Return (x, y) of the center of cell containing provided text 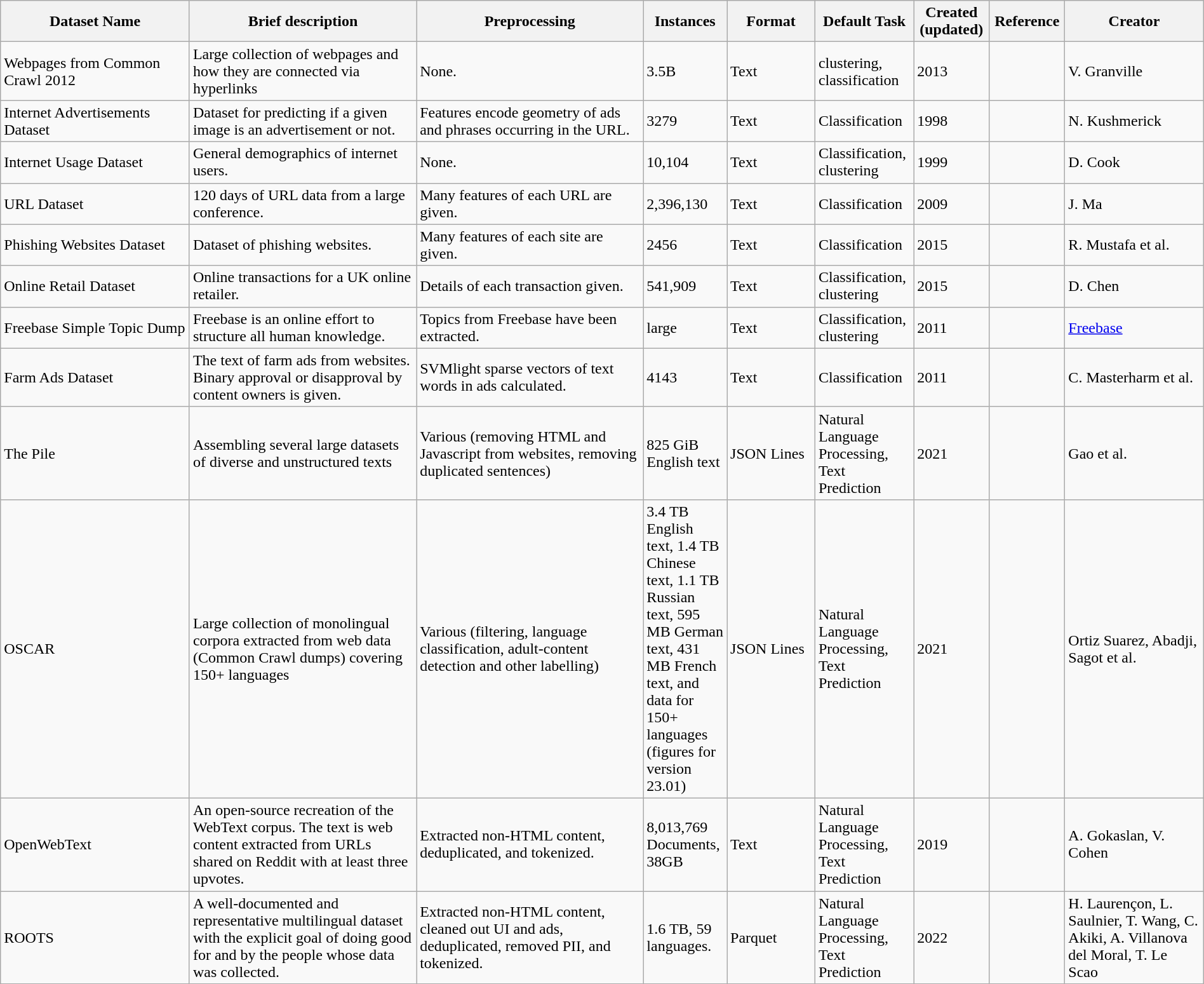
10,104 (685, 163)
Parquet (771, 937)
1998 (951, 121)
Preprocessing (530, 22)
D. Cook (1134, 163)
Topics from Freebase have been extracted. (530, 328)
clustering, classification (864, 71)
Freebase (1134, 328)
541,909 (685, 286)
Freebase is an online effort to structure all human knowledge. (302, 328)
4143 (685, 377)
Large collection of monolingual corpora extracted from web data (Common Crawl dumps) covering 150+ languages (302, 649)
OpenWebText (95, 844)
Internet Usage Dataset (95, 163)
OSCAR (95, 649)
1.6 TB, 59 languages. (685, 937)
Format (771, 22)
Online transactions for a UK online retailer. (302, 286)
Ortiz Suarez, Abadji, Sagot et al. (1134, 649)
Large collection of webpages and how they are connected via hyperlinks (302, 71)
Internet Advertisements Dataset (95, 121)
2019 (951, 844)
3.5B (685, 71)
V. Granville (1134, 71)
SVMlight sparse vectors of text words in ads calculated. (530, 377)
Many features of each site are given. (530, 245)
Various (filtering, language classification, adult-content detection and other labelling) (530, 649)
N. Kushmerick (1134, 121)
An open-source recreation of the WebText corpus. The text is web content extracted from URLs shared on Reddit with at least three upvotes. (302, 844)
Instances (685, 22)
The Pile (95, 453)
Dataset Name (95, 22)
R. Mustafa et al. (1134, 245)
2013 (951, 71)
Dataset of phishing websites. (302, 245)
120 days of URL data from a large conference. (302, 203)
Freebase Simple Topic Dump (95, 328)
Many features of each URL are given. (530, 203)
J. Ma (1134, 203)
URL Dataset (95, 203)
Farm Ads Dataset (95, 377)
large (685, 328)
8,013,769 Documents, 38GB (685, 844)
General demographics of internet users. (302, 163)
H. Laurençon, L. Saulnier, T. Wang, C. Akiki, A. Villanova del Moral, T. Le Scao (1134, 937)
The text of farm ads from websites. Binary approval or disapproval by content owners is given. (302, 377)
D. Chen (1134, 286)
1999 (951, 163)
3279 (685, 121)
2456 (685, 245)
Gao et al. (1134, 453)
Default Task (864, 22)
Dataset for predicting if a given image is an advertisement or not. (302, 121)
A well-documented and representative multilingual dataset with the explicit goal of doing good for and by the people whose data was collected. (302, 937)
825 GiB English text (685, 453)
Created (updated) (951, 22)
C. Masterharm et al. (1134, 377)
Extracted non-HTML content, deduplicated, and tokenized. (530, 844)
Details of each transaction given. (530, 286)
Assembling several large datasets of diverse and unstructured texts (302, 453)
2,396,130 (685, 203)
Extracted non-HTML content, cleaned out UI and ads, deduplicated, removed PII, and tokenized. (530, 937)
ROOTS (95, 937)
Online Retail Dataset (95, 286)
Phishing Websites Dataset (95, 245)
2022 (951, 937)
2009 (951, 203)
Features encode geometry of ads and phrases occurring in the URL. (530, 121)
Reference (1027, 22)
Creator (1134, 22)
Brief description (302, 22)
A. Gokaslan, V. Cohen (1134, 844)
Various (removing HTML and Javascript from websites, removing duplicated sentences) (530, 453)
Webpages from Common Crawl 2012 (95, 71)
